Identify which cell holds the provided text, then report its (x, y) central coordinate. 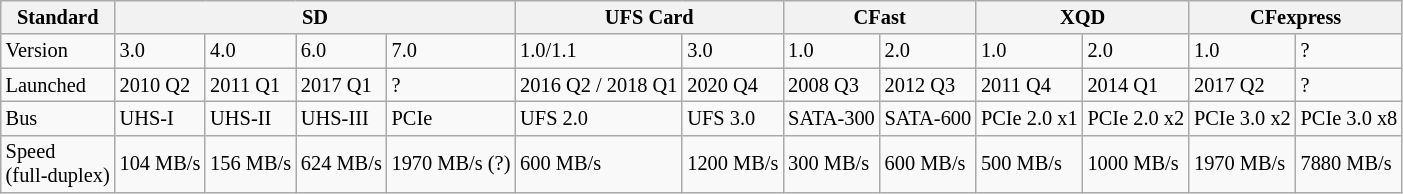
6.0 (342, 51)
1970 MB/s (?) (452, 164)
7.0 (452, 51)
104 MB/s (160, 164)
500 MB/s (1030, 164)
UHS-III (342, 118)
300 MB/s (831, 164)
PCIe 3.0 x2 (1242, 118)
624 MB/s (342, 164)
2011 Q1 (250, 85)
PCIe 2.0 x1 (1030, 118)
Launched (58, 85)
1200 MB/s (732, 164)
2020 Q4 (732, 85)
CFexpress (1296, 17)
CFast (880, 17)
2017 Q1 (342, 85)
7880 MB/s (1350, 164)
1.0/1.1 (598, 51)
Speed(full-duplex) (58, 164)
2012 Q3 (928, 85)
2016 Q2 / 2018 Q1 (598, 85)
2008 Q3 (831, 85)
UHS-I (160, 118)
Bus (58, 118)
UHS-II (250, 118)
156 MB/s (250, 164)
UFS Card (649, 17)
2014 Q1 (1136, 85)
1970 MB/s (1242, 164)
Version (58, 51)
UFS 3.0 (732, 118)
PCIe 3.0 x8 (1350, 118)
XQD (1082, 17)
2017 Q2 (1242, 85)
UFS 2.0 (598, 118)
1000 MB/s (1136, 164)
PCIe 2.0 x2 (1136, 118)
PCIe (452, 118)
2010 Q2 (160, 85)
SATA-600 (928, 118)
SD (316, 17)
SATA-300 (831, 118)
2011 Q4 (1030, 85)
Standard (58, 17)
4.0 (250, 51)
